Detect which cell encompasses the target text, then output its [x, y] center coordinate. 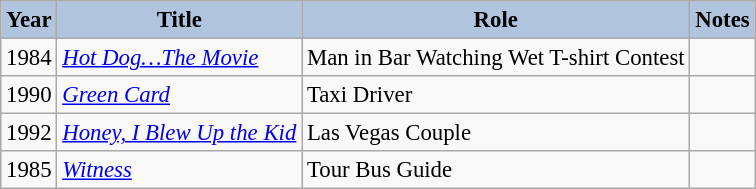
Green Card [180, 95]
Title [180, 20]
Year [29, 20]
Notes [722, 20]
1984 [29, 58]
1985 [29, 170]
Las Vegas Couple [496, 133]
Man in Bar Watching Wet T-shirt Contest [496, 58]
Honey, I Blew Up the Kid [180, 133]
Tour Bus Guide [496, 170]
Hot Dog…The Movie [180, 58]
Taxi Driver [496, 95]
1992 [29, 133]
Witness [180, 170]
Role [496, 20]
1990 [29, 95]
